Output the (x, y) coordinate of the center of the cell containing the given text.  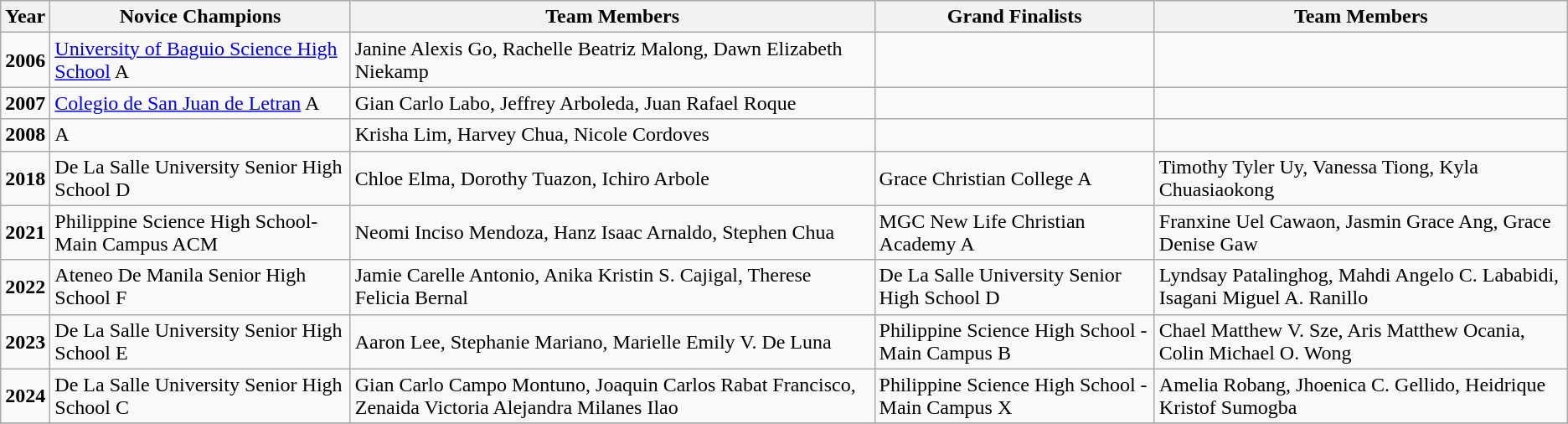
2021 (25, 233)
Franxine Uel Cawaon, Jasmin Grace Ang, Grace Denise Gaw (1360, 233)
Krisha Lim, Harvey Chua, Nicole Cordoves (612, 135)
Year (25, 17)
2018 (25, 178)
Jamie Carelle Antonio, Anika Kristin S. Cajigal, Therese Felicia Bernal (612, 287)
MGC New Life Christian Academy A (1014, 233)
Ateneo De Manila Senior High School F (200, 287)
Chael Matthew V. Sze, Aris Matthew Ocania, Colin Michael O. Wong (1360, 342)
Grace Christian College A (1014, 178)
Neomi Inciso Mendoza, Hanz Isaac Arnaldo, Stephen Chua (612, 233)
Aaron Lee, Stephanie Mariano, Marielle Emily V. De Luna (612, 342)
2023 (25, 342)
De La Salle University Senior High School C (200, 396)
Philippine Science High School- Main Campus ACM (200, 233)
Gian Carlo Labo, Jeffrey Arboleda, Juan Rafael Roque (612, 103)
Amelia Robang, Jhoenica C. Gellido, Heidrique Kristof Sumogba (1360, 396)
Grand Finalists (1014, 17)
Colegio de San Juan de Letran A (200, 103)
De La Salle University Senior High School E (200, 342)
A (200, 135)
2007 (25, 103)
Lyndsay Patalinghog, Mahdi Angelo C. Lababidi, Isagani Miguel A. Ranillo (1360, 287)
Timothy Tyler Uy, Vanessa Tiong, Kyla Chuasiaokong (1360, 178)
Gian Carlo Campo Montuno, Joaquin Carlos Rabat Francisco, Zenaida Victoria Alejandra Milanes Ilao (612, 396)
2022 (25, 287)
2006 (25, 60)
2024 (25, 396)
Janine Alexis Go, Rachelle Beatriz Malong, Dawn Elizabeth Niekamp (612, 60)
University of Baguio Science High School A (200, 60)
2008 (25, 135)
Philippine Science High School - Main Campus B (1014, 342)
Philippine Science High School - Main Campus X (1014, 396)
Novice Champions (200, 17)
Chloe Elma, Dorothy Tuazon, Ichiro Arbole (612, 178)
